Identify which cell holds the provided text, then report its [X, Y] central coordinate. 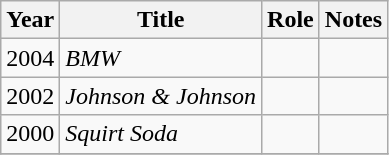
Role [291, 20]
2004 [30, 58]
Squirt Soda [161, 134]
2000 [30, 134]
2002 [30, 96]
BMW [161, 58]
Title [161, 20]
Notes [353, 20]
Year [30, 20]
Johnson & Johnson [161, 96]
